From the cell containing the given text, extract its center point as [x, y] coordinate. 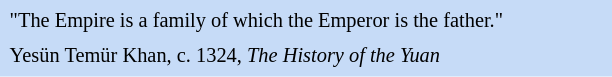
"The Empire is a family of which the Emperor is the father." [306, 22]
Yesün Temür Khan, c. 1324, The History of the Yuan [306, 56]
